Extract the [x, y] coordinate from the center of the cell holding the provided text.  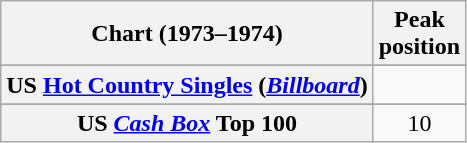
10 [419, 123]
Chart (1973–1974) [187, 34]
Peakposition [419, 34]
US Hot Country Singles (Billboard) [187, 85]
US Cash Box Top 100 [187, 123]
